Return the [X, Y] coordinate for the center point of the cell that contains the specified text.  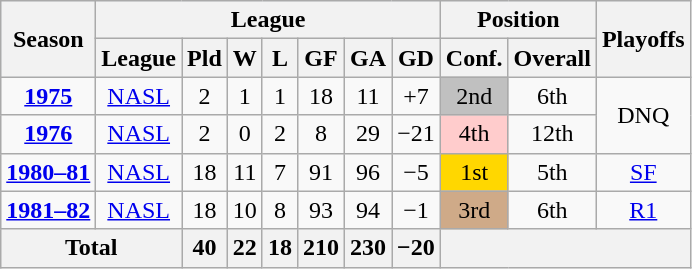
Playoffs [643, 39]
22 [244, 248]
0 [244, 134]
1st [474, 172]
3rd [474, 210]
−21 [416, 134]
1981–82 [48, 210]
−20 [416, 248]
96 [368, 172]
GA [368, 58]
−1 [416, 210]
1980–81 [48, 172]
93 [320, 210]
1976 [48, 134]
91 [320, 172]
L [280, 58]
Conf. [474, 58]
4th [474, 134]
230 [368, 248]
Position [518, 20]
R1 [643, 210]
94 [368, 210]
5th [552, 172]
210 [320, 248]
Pld [205, 58]
−5 [416, 172]
1975 [48, 96]
12th [552, 134]
W [244, 58]
GD [416, 58]
2nd [474, 96]
40 [205, 248]
DNQ [643, 115]
+7 [416, 96]
Season [48, 39]
SF [643, 172]
10 [244, 210]
GF [320, 58]
Total [92, 248]
7 [280, 172]
Overall [552, 58]
29 [368, 134]
